Determine the (x, y) coordinate at the center of the cell enclosing the given text.  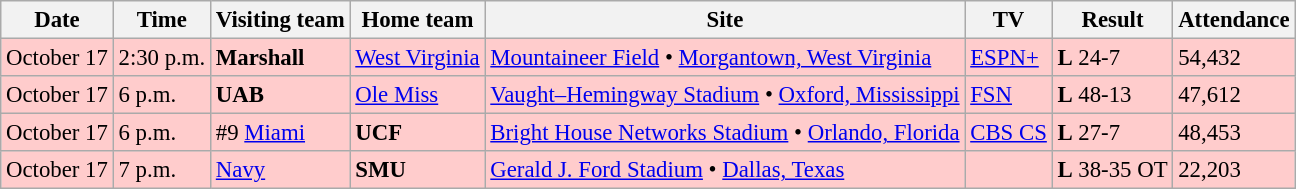
Site (725, 20)
Home team (418, 20)
54,432 (1234, 58)
48,453 (1234, 133)
Visiting team (280, 20)
Vaught–Hemingway Stadium • Oxford, Mississippi (725, 95)
L 27-7 (1112, 133)
SMU (418, 170)
West Virginia (418, 58)
L 48-13 (1112, 95)
Ole Miss (418, 95)
L 38-35 OT (1112, 170)
UAB (280, 95)
Date (57, 20)
Marshall (280, 58)
Mountaineer Field • Morgantown, West Virginia (725, 58)
Gerald J. Ford Stadium • Dallas, Texas (725, 170)
CBS CS (1008, 133)
Navy (280, 170)
#9 Miami (280, 133)
Time (162, 20)
TV (1008, 20)
Result (1112, 20)
Attendance (1234, 20)
L 24-7 (1112, 58)
ESPN+ (1008, 58)
FSN (1008, 95)
22,203 (1234, 170)
UCF (418, 133)
2:30 p.m. (162, 58)
47,612 (1234, 95)
Bright House Networks Stadium • Orlando, Florida (725, 133)
7 p.m. (162, 170)
